Capture the cell that displays the provided text and extract its (X, Y) central coordinate. 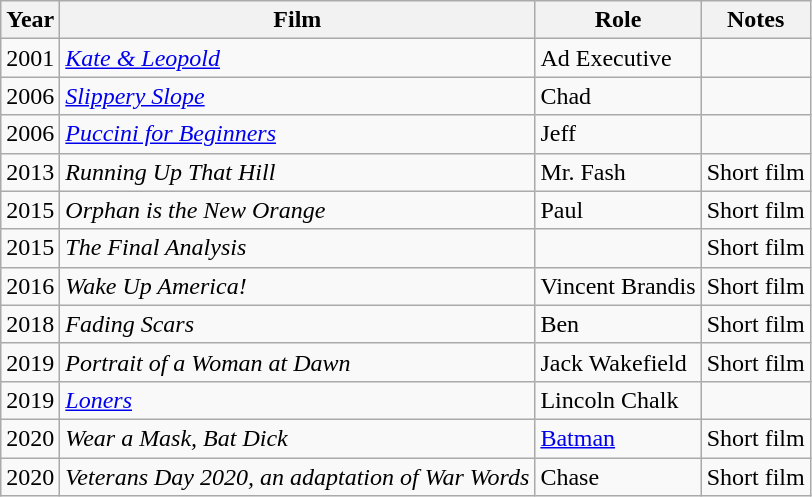
Fading Scars (298, 324)
Film (298, 20)
Chase (618, 477)
2001 (30, 58)
Lincoln Chalk (618, 400)
Jack Wakefield (618, 362)
Loners (298, 400)
Ad Executive (618, 58)
Slippery Slope (298, 96)
Mr. Fash (618, 172)
Role (618, 20)
Veterans Day 2020, an adaptation of War Words (298, 477)
The Final Analysis (298, 248)
2013 (30, 172)
Notes (756, 20)
2018 (30, 324)
Portrait of a Woman at Dawn (298, 362)
2016 (30, 286)
Ben (618, 324)
Batman (618, 438)
Paul (618, 210)
Kate & Leopold (298, 58)
Wear a Mask, Bat Dick (298, 438)
Jeff (618, 134)
Vincent Brandis (618, 286)
Running Up That Hill (298, 172)
Year (30, 20)
Wake Up America! (298, 286)
Chad (618, 96)
Orphan is the New Orange (298, 210)
Puccini for Beginners (298, 134)
